For the text-containing cell, return its midpoint in (x, y) coordinate format. 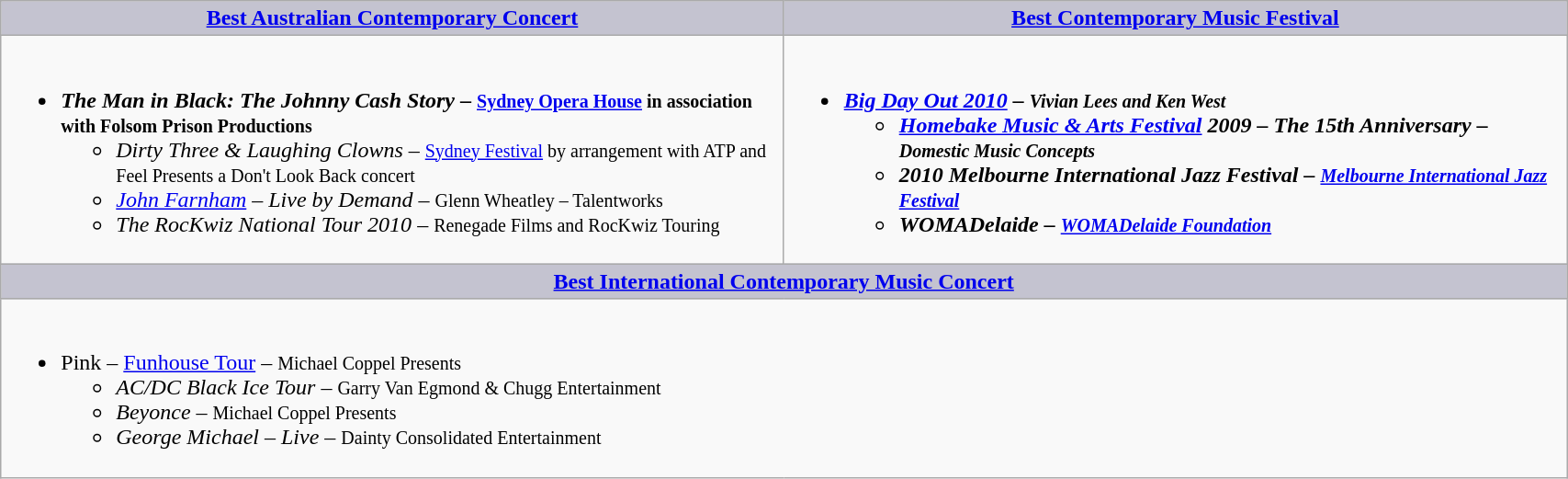
Best Australian Contemporary Concert (392, 18)
Best International Contemporary Music Concert (784, 281)
Best Contemporary Music Festival (1175, 18)
